Pinpoint the cell where the given text exists, returning its [X, Y] midpoint coordinate. 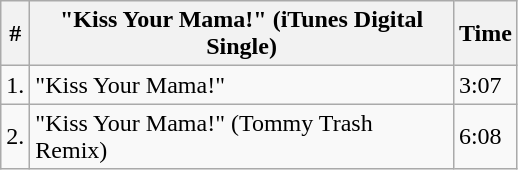
6:08 [485, 136]
"Kiss Your Mama!" (Tommy Trash Remix) [242, 136]
1. [16, 85]
2. [16, 136]
"Kiss Your Mama!" [242, 85]
Time [485, 34]
3:07 [485, 85]
"Kiss Your Mama!" (iTunes Digital Single) [242, 34]
# [16, 34]
